Find where the given text appears and provide that cell's center as (x, y) coordinate. 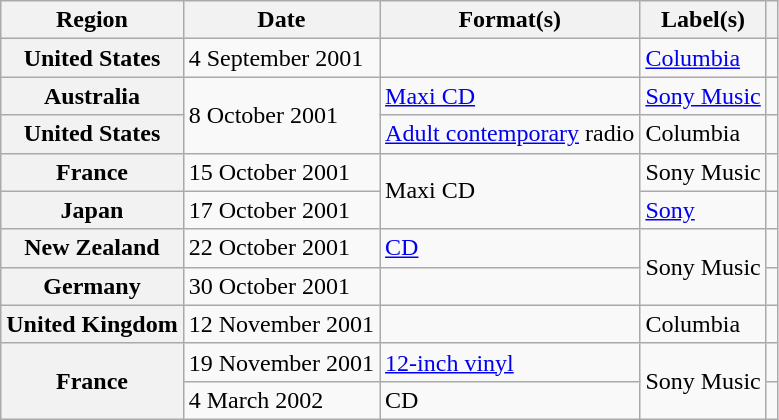
4 March 2002 (281, 400)
Australia (92, 96)
30 October 2001 (281, 286)
United Kingdom (92, 324)
12 November 2001 (281, 324)
12-inch vinyl (510, 362)
Japan (92, 210)
Adult contemporary radio (510, 134)
15 October 2001 (281, 172)
17 October 2001 (281, 210)
Label(s) (703, 20)
19 November 2001 (281, 362)
4 September 2001 (281, 58)
Germany (92, 286)
Sony (703, 210)
Format(s) (510, 20)
22 October 2001 (281, 248)
Date (281, 20)
8 October 2001 (281, 115)
New Zealand (92, 248)
Region (92, 20)
